Identify which cell holds the provided text, then report its [X, Y] central coordinate. 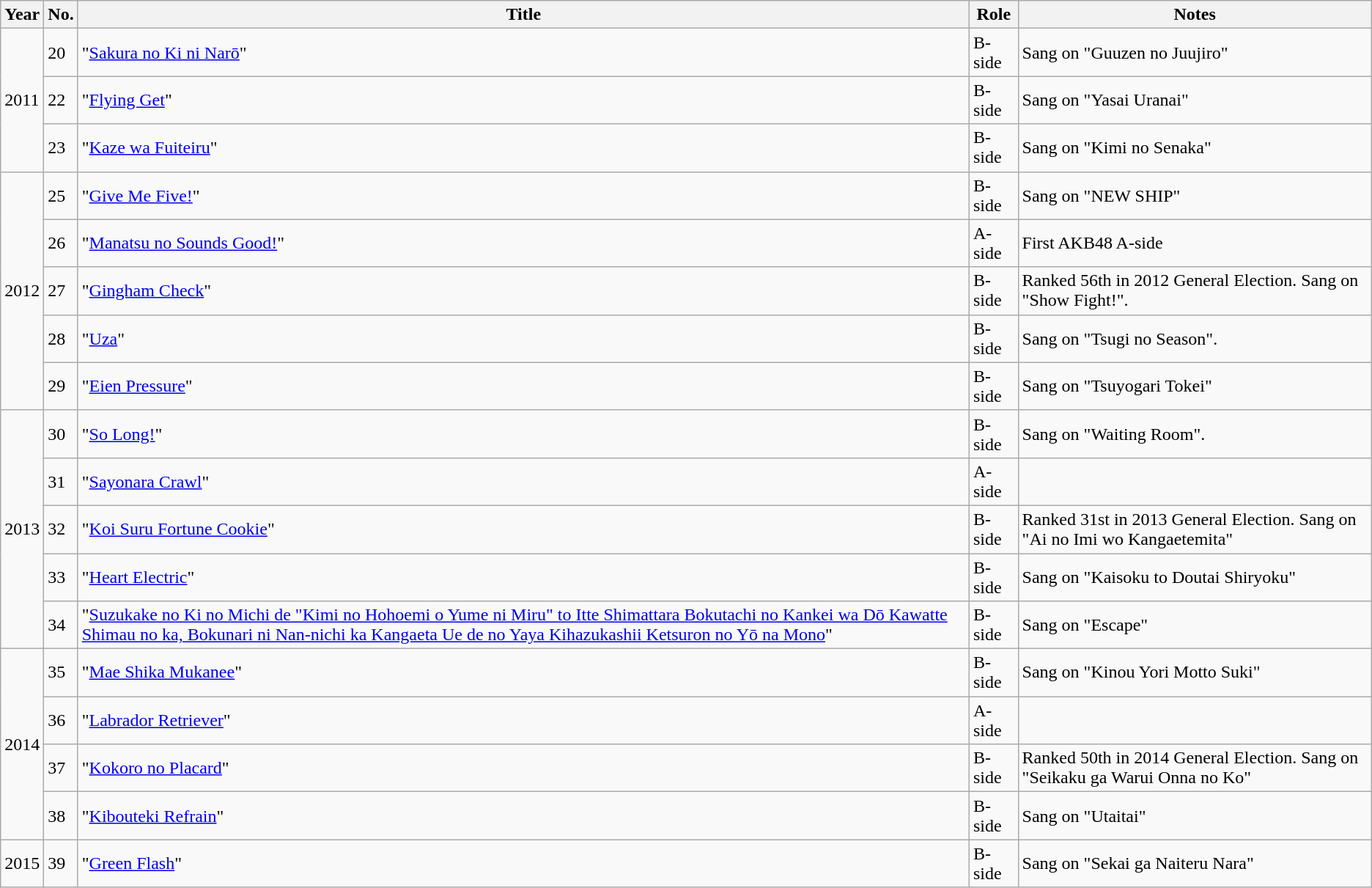
"Kaze wa Fuiteiru" [523, 148]
35 [61, 673]
"Eien Pressure" [523, 386]
"Sakura no Ki ni Narō" [523, 53]
28 [61, 339]
22 [61, 100]
36 [61, 720]
Sang on "Tsugi no Season". [1195, 339]
"Kibouteki Refrain" [523, 815]
Sang on "Kinou Yori Motto Suki" [1195, 673]
38 [61, 815]
Sang on "Utaitai" [1195, 815]
20 [61, 53]
32 [61, 529]
31 [61, 481]
2012 [22, 290]
30 [61, 434]
Sang on "NEW SHIP" [1195, 195]
"Sayonara Crawl" [523, 481]
26 [61, 243]
Sang on "Kaisoku to Doutai Shiryoku" [1195, 576]
"Koi Suru Fortune Cookie" [523, 529]
Sang on "Yasai Uranai" [1195, 100]
"Kokoro no Placard" [523, 768]
Title [523, 15]
"Labrador Retriever" [523, 720]
23 [61, 148]
Ranked 50th in 2014 General Election. Sang on "Seikaku ga Warui Onna no Ko" [1195, 768]
"Heart Electric" [523, 576]
Notes [1195, 15]
27 [61, 290]
"Green Flash" [523, 864]
Sang on "Escape" [1195, 625]
"Uza" [523, 339]
2014 [22, 744]
"Gingham Check" [523, 290]
"So Long!" [523, 434]
Sang on "Tsuyogari Tokei" [1195, 386]
33 [61, 576]
34 [61, 625]
Sang on "Kimi no Senaka" [1195, 148]
"Manatsu no Sounds Good!" [523, 243]
Sang on "Waiting Room". [1195, 434]
Role [994, 15]
2013 [22, 529]
Sang on "Guuzen no Juujiro" [1195, 53]
Sang on "Sekai ga Naiteru Nara" [1195, 864]
29 [61, 386]
37 [61, 768]
39 [61, 864]
2011 [22, 100]
Ranked 31st in 2013 General Election. Sang on "Ai no Imi wo Kangaetemita" [1195, 529]
2015 [22, 864]
No. [61, 15]
First AKB48 A-side [1195, 243]
Ranked 56th in 2012 General Election. Sang on "Show Fight!". [1195, 290]
Year [22, 15]
"Mae Shika Mukanee" [523, 673]
"Give Me Five!" [523, 195]
"Flying Get" [523, 100]
25 [61, 195]
